Search for the cell housing the specified text and yield its (X, Y) center coordinate. 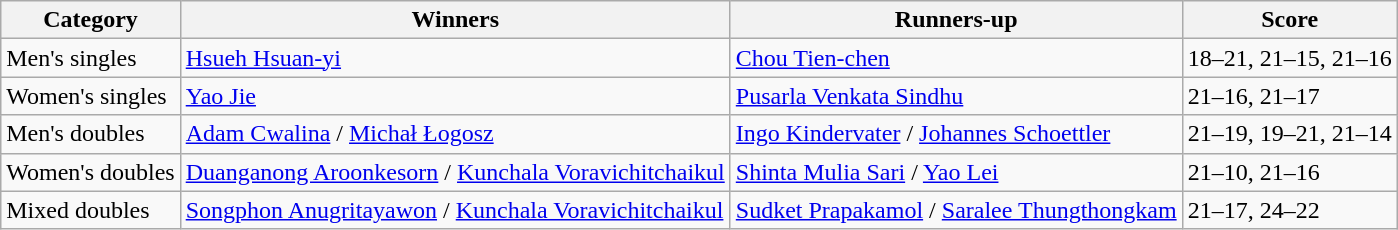
Men's singles (90, 58)
Sudket Prapakamol / Saralee Thungthongkam (956, 210)
Winners (455, 20)
21–17, 24–22 (1290, 210)
21–16, 21–17 (1290, 96)
21–19, 19–21, 21–14 (1290, 134)
Score (1290, 20)
Songphon Anugritayawon / Kunchala Voravichitchaikul (455, 210)
Chou Tien-chen (956, 58)
Yao Jie (455, 96)
Women's singles (90, 96)
21–10, 21–16 (1290, 172)
Mixed doubles (90, 210)
Adam Cwalina / Michał Łogosz (455, 134)
18–21, 21–15, 21–16 (1290, 58)
Category (90, 20)
Shinta Mulia Sari / Yao Lei (956, 172)
Pusarla Venkata Sindhu (956, 96)
Women's doubles (90, 172)
Duanganong Aroonkesorn / Kunchala Voravichitchaikul (455, 172)
Ingo Kindervater / Johannes Schoettler (956, 134)
Hsueh Hsuan-yi (455, 58)
Men's doubles (90, 134)
Runners-up (956, 20)
